Detect which cell encompasses the target text, then output its [X, Y] center coordinate. 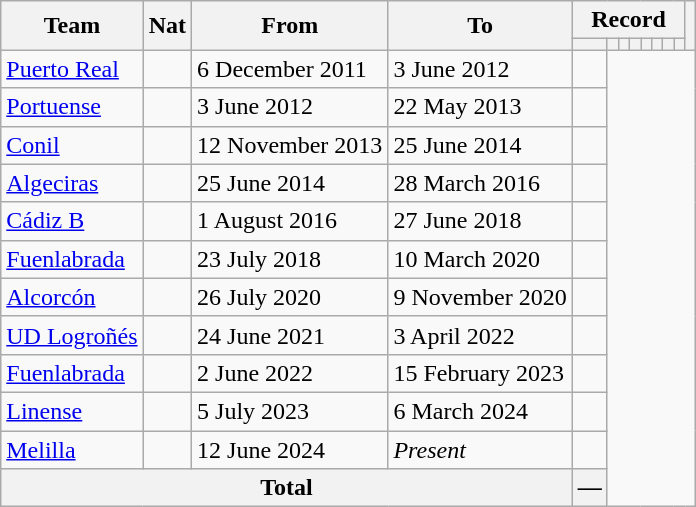
2 June 2022 [290, 373]
Linense [72, 411]
— [590, 488]
Puerto Real [72, 69]
6 December 2011 [290, 69]
26 July 2020 [290, 297]
Algeciras [72, 183]
1 August 2016 [290, 221]
Conil [72, 145]
10 March 2020 [480, 259]
22 May 2013 [480, 107]
Nat [167, 26]
9 November 2020 [480, 297]
3 April 2022 [480, 335]
5 July 2023 [290, 411]
Cádiz B [72, 221]
Record [628, 20]
To [480, 26]
UD Logroñés [72, 335]
24 June 2021 [290, 335]
Melilla [72, 449]
Present [480, 449]
12 November 2013 [290, 145]
Total [287, 488]
23 July 2018 [290, 259]
From [290, 26]
6 March 2024 [480, 411]
12 June 2024 [290, 449]
Team [72, 26]
28 March 2016 [480, 183]
15 February 2023 [480, 373]
Portuense [72, 107]
27 June 2018 [480, 221]
Alcorcón [72, 297]
